Find where the given text appears and provide that cell's center as [X, Y] coordinate. 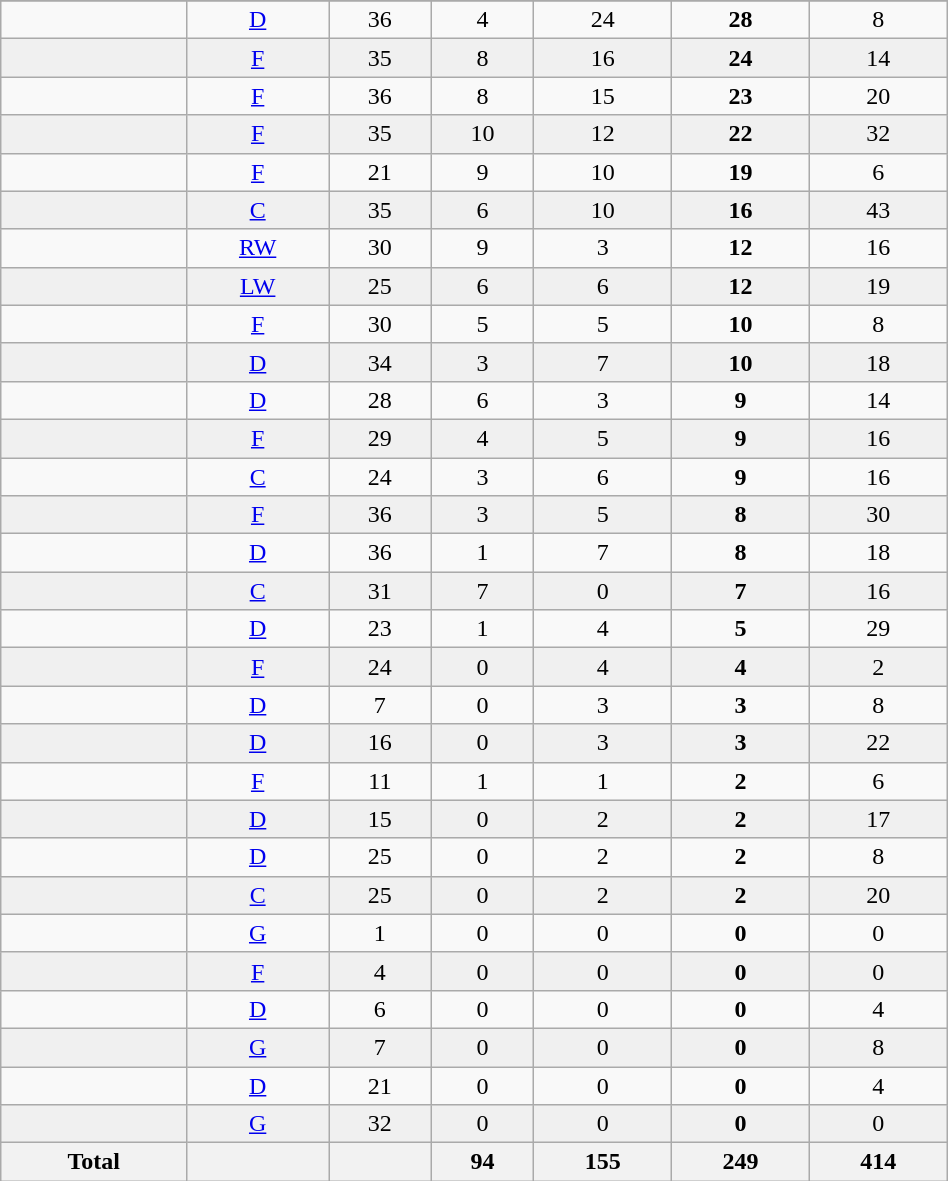
RW [258, 248]
LW [258, 286]
94 [482, 1162]
Total [94, 1162]
17 [878, 819]
249 [741, 1162]
155 [603, 1162]
414 [878, 1162]
31 [380, 591]
43 [878, 210]
11 [380, 781]
34 [380, 362]
